Detect which cell encompasses the target text, then output its (X, Y) center coordinate. 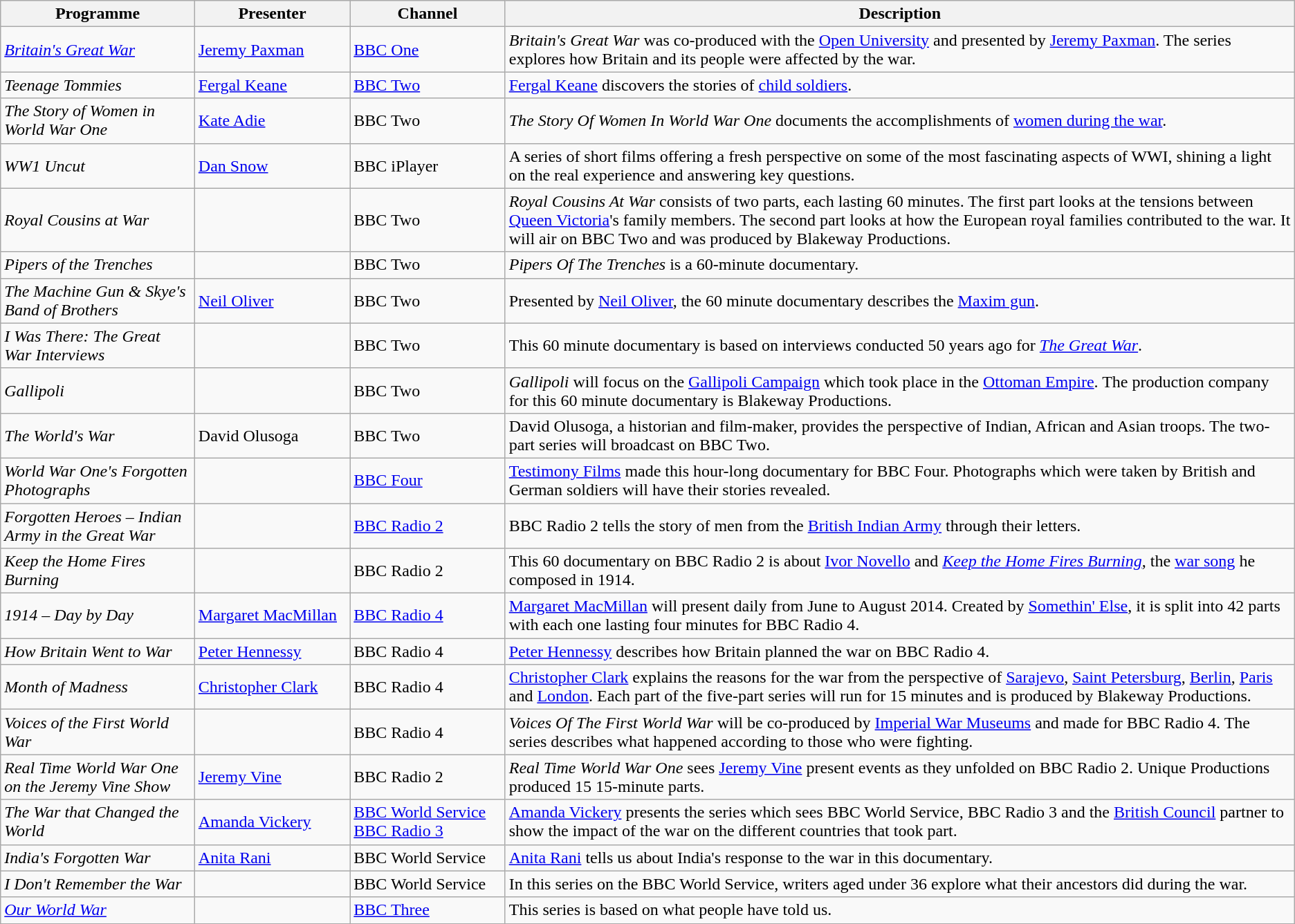
Pipers Of The Trenches is a 60-minute documentary. (899, 265)
David Olusoga (272, 436)
Description (899, 14)
Anita Rani (272, 858)
Neil Oliver (272, 300)
Britain's Great War (98, 50)
Pipers of the Trenches (98, 265)
Teenage Tommies (98, 85)
Presenter (272, 14)
Jeremy Vine (272, 777)
How Britain Went to War (98, 652)
Programme (98, 14)
Fergal Keane (272, 85)
Real Time World War One on the Jeremy Vine Show (98, 777)
Presented by Neil Oliver, the 60 minute documentary describes the Maxim gun. (899, 300)
Dan Snow (272, 166)
1914 – Day by Day (98, 616)
The War that Changed the World (98, 822)
Amanda Vickery (272, 822)
Fergal Keane discovers the stories of child soldiers. (899, 85)
The Story Of Women In World War One documents the accomplishments of women during the war. (899, 120)
BBC One (428, 50)
Forgotten Heroes – Indian Army in the Great War (98, 526)
Royal Cousins at War (98, 220)
Margaret MacMillan (272, 616)
Keep the Home Fires Burning (98, 571)
Kate Adie (272, 120)
Anita Rani tells us about India's response to the war in this documentary. (899, 858)
India's Forgotten War (98, 858)
This 60 minute documentary is based on interviews conducted 50 years ago for The Great War. (899, 346)
Jeremy Paxman (272, 50)
BBC Four (428, 480)
Month of Madness (98, 687)
BBC Three (428, 910)
The Machine Gun & Skye's Band of Brothers (98, 300)
Voices of the First World War (98, 732)
BBC iPlayer (428, 166)
Peter Hennessy (272, 652)
The World's War (98, 436)
I Don't Remember the War (98, 884)
Christopher Clark (272, 687)
I Was There: The Great War Interviews (98, 346)
BBC Radio 2 tells the story of men from the British Indian Army through their letters. (899, 526)
World War One's Forgotten Photographs (98, 480)
Peter Hennessy describes how Britain planned the war on BBC Radio 4. (899, 652)
This 60 documentary on BBC Radio 2 is about Ivor Novello and Keep the Home Fires Burning, the war song he composed in 1914. (899, 571)
BBC World ServiceBBC Radio 3 (428, 822)
In this series on the BBC World Service, writers aged under 36 explore what their ancestors did during the war. (899, 884)
Channel (428, 14)
Real Time World War One sees Jeremy Vine present events as they unfolded on BBC Radio 2. Unique Productions produced 15 15-minute parts. (899, 777)
Gallipoli (98, 390)
WW1 Uncut (98, 166)
The Story of Women in World War One (98, 120)
This series is based on what people have told us. (899, 910)
Our World War (98, 910)
